Find where the given text appears and provide that cell's center as [X, Y] coordinate. 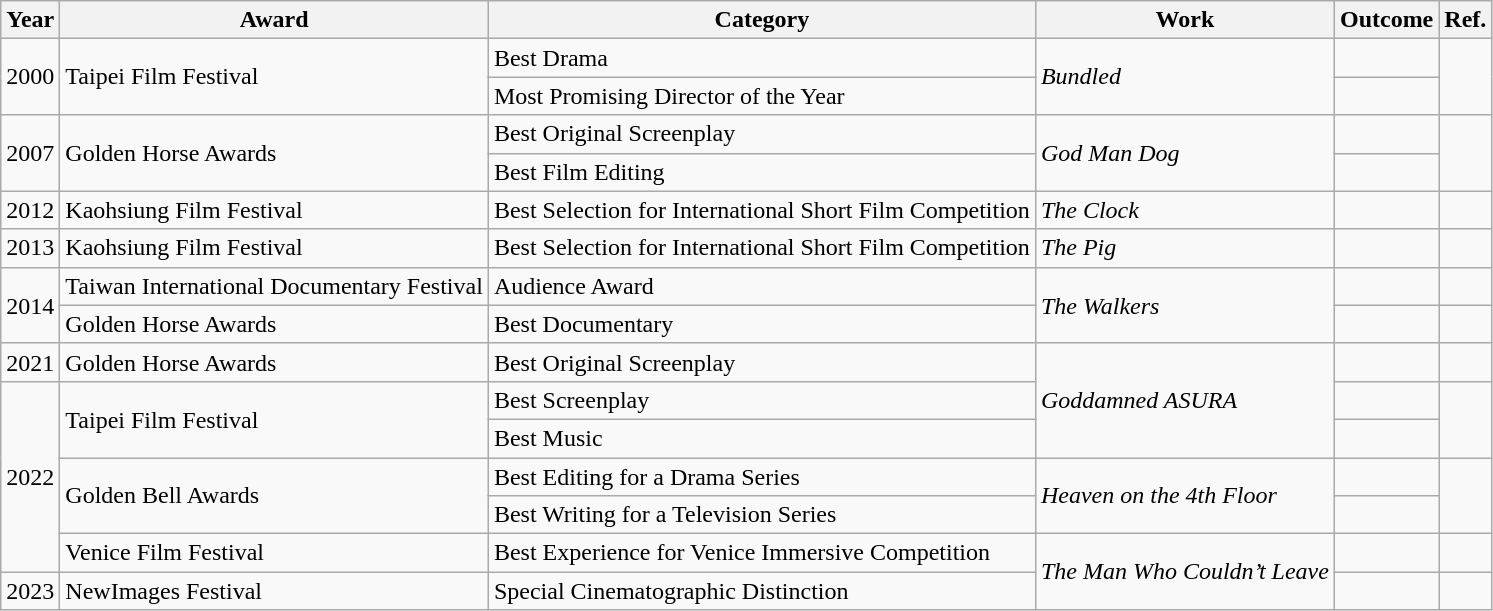
Ref. [1466, 20]
Best Documentary [762, 324]
Year [30, 20]
NewImages Festival [274, 591]
Best Writing for a Television Series [762, 515]
2000 [30, 77]
Goddamned ASURA [1184, 400]
Taiwan International Documentary Festival [274, 286]
Most Promising Director of the Year [762, 96]
Best Film Editing [762, 172]
Award [274, 20]
2021 [30, 362]
The Clock [1184, 210]
Venice Film Festival [274, 553]
Outcome [1386, 20]
2022 [30, 476]
Best Drama [762, 58]
The Man Who Couldn’t Leave [1184, 572]
The Pig [1184, 248]
Golden Bell Awards [274, 496]
The Walkers [1184, 305]
Best Music [762, 438]
Audience Award [762, 286]
Best Experience for Venice Immersive Competition [762, 553]
God Man Dog [1184, 153]
2007 [30, 153]
Heaven on the 4th Floor [1184, 496]
Special Cinematographic Distinction [762, 591]
Best Screenplay [762, 400]
Work [1184, 20]
Category [762, 20]
Bundled [1184, 77]
Best Editing for a Drama Series [762, 477]
2014 [30, 305]
2013 [30, 248]
2023 [30, 591]
2012 [30, 210]
